Search for the cell housing the specified text and yield its (X, Y) center coordinate. 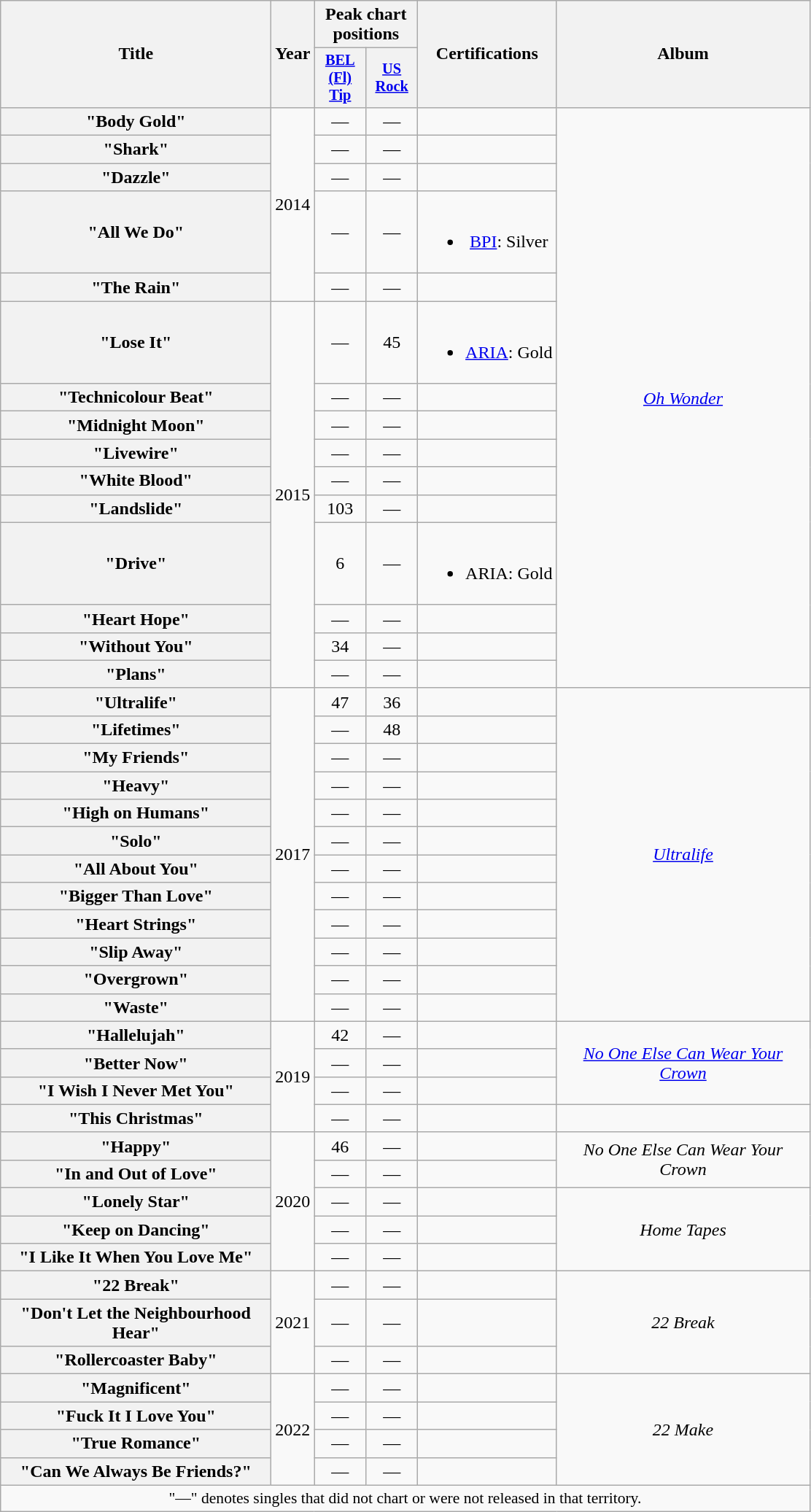
"Ultralife" (136, 702)
"The Rain" (136, 287)
2015 (293, 495)
"Magnificent" (136, 1388)
2019 (293, 1077)
45 (392, 343)
"Lonely Star" (136, 1202)
"Don't Let the Neighbourhood Hear" (136, 1323)
34 (340, 646)
"This Christmas" (136, 1118)
Album (683, 54)
Year (293, 54)
2017 (293, 855)
"Without You" (136, 646)
"22 Break" (136, 1285)
"Lose It" (136, 343)
"Can We Always Be Friends?" (136, 1471)
"Fuck It I Love You" (136, 1416)
"Rollercoaster Baby" (136, 1360)
"Heart Hope" (136, 619)
"Bigger Than Love" (136, 896)
"Landslide" (136, 508)
"All About You" (136, 869)
2014 (293, 204)
"—" denotes singles that did not chart or were not released in that territory. (405, 1498)
Oh Wonder (683, 398)
48 (392, 729)
"Livewire" (136, 453)
Ultralife (683, 855)
Title (136, 54)
6 (340, 563)
"Keep on Dancing" (136, 1230)
Home Tapes (683, 1230)
"All We Do" (136, 232)
"Overgrown" (136, 980)
22 Break (683, 1323)
Peak chart positions (366, 25)
"Heavy" (136, 786)
2022 (293, 1430)
"Lifetimes" (136, 729)
"Better Now" (136, 1063)
"Drive" (136, 563)
"Solo" (136, 841)
BPI: Silver (487, 232)
47 (340, 702)
"Technicolour Beat" (136, 398)
"Body Gold" (136, 121)
"I Like It When You Love Me" (136, 1257)
"Shark" (136, 150)
"White Blood" (136, 481)
"Plans" (136, 674)
"Hallelujah" (136, 1035)
"Heart Strings" (136, 924)
USRock (392, 78)
36 (392, 702)
22 Make (683, 1430)
46 (340, 1146)
"Waste" (136, 1007)
"I Wish I Never Met You" (136, 1090)
2020 (293, 1201)
"High on Humans" (136, 813)
42 (340, 1035)
"In and Out of Love" (136, 1174)
103 (340, 508)
"Dazzle" (136, 177)
Certifications (487, 54)
"My Friends" (136, 758)
"Midnight Moon" (136, 425)
"True Romance" (136, 1443)
"Slip Away" (136, 952)
2021 (293, 1323)
"Happy" (136, 1146)
BEL(Fl)Tip (340, 78)
